Return the (X, Y) coordinate for the center point of the cell that contains the specified text.  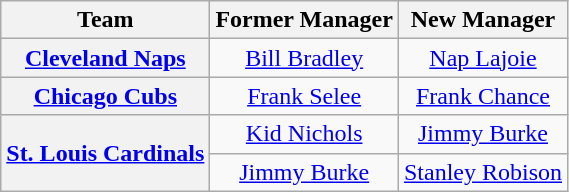
Frank Chance (482, 96)
Frank Selee (304, 96)
St. Louis Cardinals (106, 153)
Kid Nichols (304, 134)
Former Manager (304, 20)
Chicago Cubs (106, 96)
Cleveland Naps (106, 58)
New Manager (482, 20)
Nap Lajoie (482, 58)
Stanley Robison (482, 172)
Team (106, 20)
Bill Bradley (304, 58)
